Pinpoint the cell where the given text exists, returning its [x, y] midpoint coordinate. 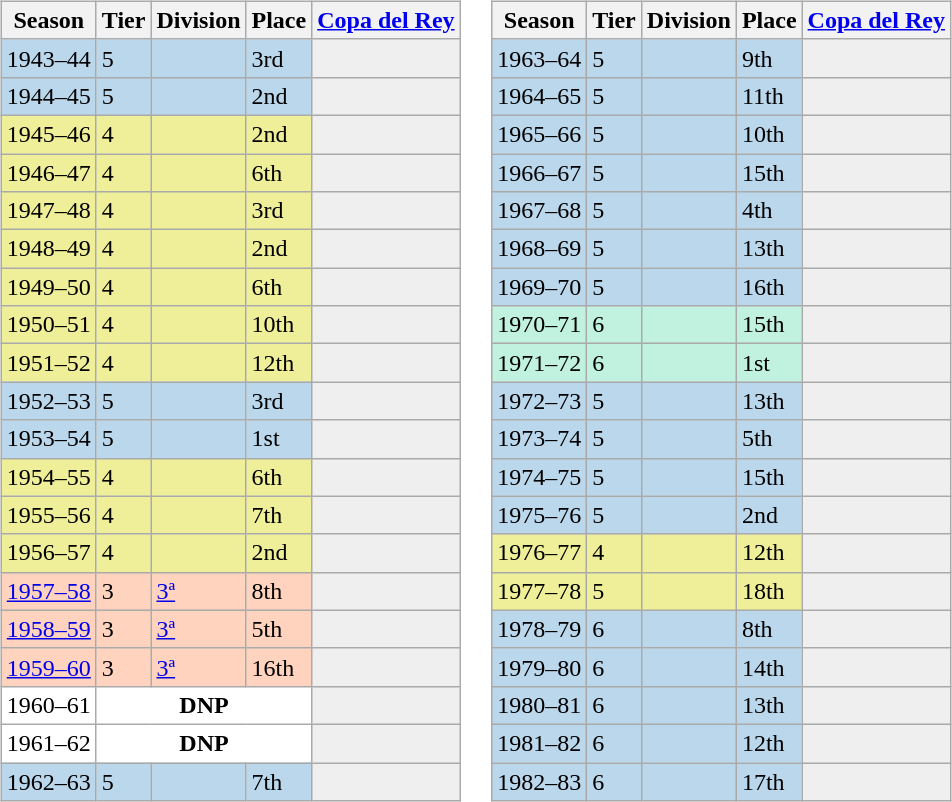
1971–72 [540, 363]
1953–54 [48, 439]
1947–48 [48, 211]
4th [769, 211]
1961–62 [48, 743]
1967–68 [540, 211]
1956–57 [48, 553]
14th [769, 667]
1945–46 [48, 134]
1960–61 [48, 705]
1981–82 [540, 743]
1979–80 [540, 667]
1955–56 [48, 515]
1951–52 [48, 363]
1969–70 [540, 287]
1968–69 [540, 249]
1950–51 [48, 325]
9th [769, 58]
1972–73 [540, 401]
1944–45 [48, 96]
1948–49 [48, 249]
11th [769, 96]
1965–66 [540, 134]
1982–83 [540, 781]
1973–74 [540, 439]
17th [769, 781]
1946–47 [48, 173]
1978–79 [540, 629]
1957–58 [48, 591]
1958–59 [48, 629]
1963–64 [540, 58]
1949–50 [48, 287]
1976–77 [540, 553]
1954–55 [48, 477]
1970–71 [540, 325]
1974–75 [540, 477]
1966–67 [540, 173]
18th [769, 591]
1959–60 [48, 667]
1952–53 [48, 401]
1980–81 [540, 705]
1962–63 [48, 781]
1975–76 [540, 515]
1943–44 [48, 58]
1964–65 [540, 96]
1977–78 [540, 591]
